Scan for the cell matching the given text and deliver its [x, y] coordinate at center. 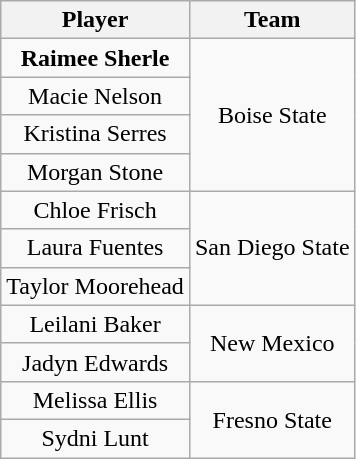
Melissa Ellis [96, 400]
Team [272, 20]
Laura Fuentes [96, 248]
Chloe Frisch [96, 210]
Boise State [272, 115]
Taylor Moorehead [96, 286]
Leilani Baker [96, 324]
Kristina Serres [96, 134]
Raimee Sherle [96, 58]
San Diego State [272, 248]
New Mexico [272, 343]
Jadyn Edwards [96, 362]
Fresno State [272, 419]
Player [96, 20]
Sydni Lunt [96, 438]
Morgan Stone [96, 172]
Macie Nelson [96, 96]
